Find where the given text appears and provide that cell's center as (X, Y) coordinate. 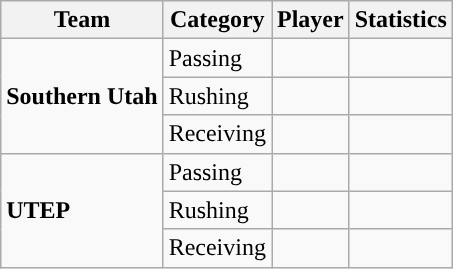
Player (311, 20)
UTEP (82, 210)
Statistics (400, 20)
Southern Utah (82, 96)
Category (217, 20)
Team (82, 20)
